Scan for the cell matching the given text and deliver its [x, y] coordinate at center. 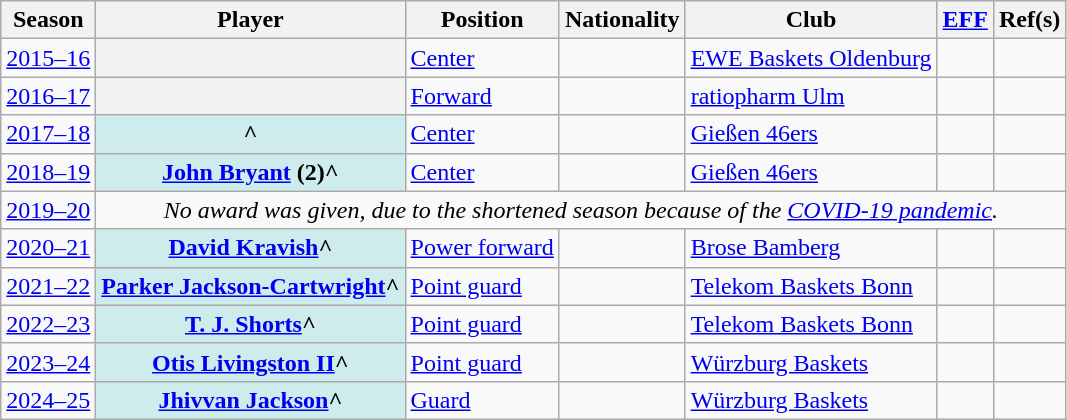
Parker Jackson-Cartwright^ [250, 286]
2017–18 [48, 134]
2020–21 [48, 248]
Season [48, 20]
2016–17 [48, 96]
2018–19 [48, 172]
Guard [482, 400]
2022–23 [48, 324]
Player [250, 20]
Position [482, 20]
2024–25 [48, 400]
T. J. Shorts^ [250, 324]
Forward [482, 96]
ratiopharm Ulm [811, 96]
2019–20 [48, 210]
John Bryant (2)^ [250, 172]
Ref(s) [1029, 20]
2021–22 [48, 286]
Brose Bamberg [811, 248]
^ [250, 134]
EWE Baskets Oldenburg [811, 58]
Otis Livingston II^ [250, 362]
2015–16 [48, 58]
David Kravish^ [250, 248]
EFF [965, 20]
Club [811, 20]
No award was given, due to the shortened season because of the COVID-19 pandemic. [581, 210]
Jhivvan Jackson^ [250, 400]
Power forward [482, 248]
2023–24 [48, 362]
Nationality [622, 20]
